Return the (x, y) coordinate for the center point of the cell that contains the specified text.  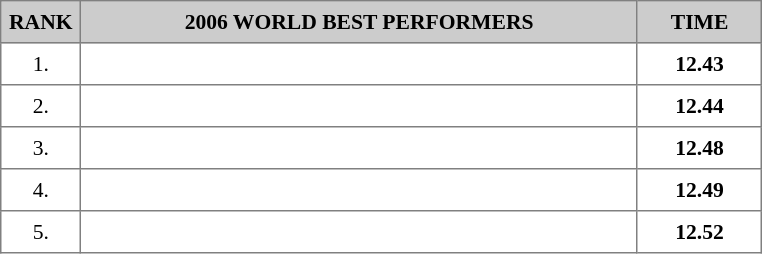
12.43 (699, 64)
1. (41, 64)
RANK (41, 22)
2006 WORLD BEST PERFORMERS (359, 22)
12.52 (699, 232)
5. (41, 232)
TIME (699, 22)
3. (41, 148)
12.48 (699, 148)
12.44 (699, 106)
4. (41, 190)
2. (41, 106)
12.49 (699, 190)
